Capture the cell that displays the provided text and extract its [X, Y] central coordinate. 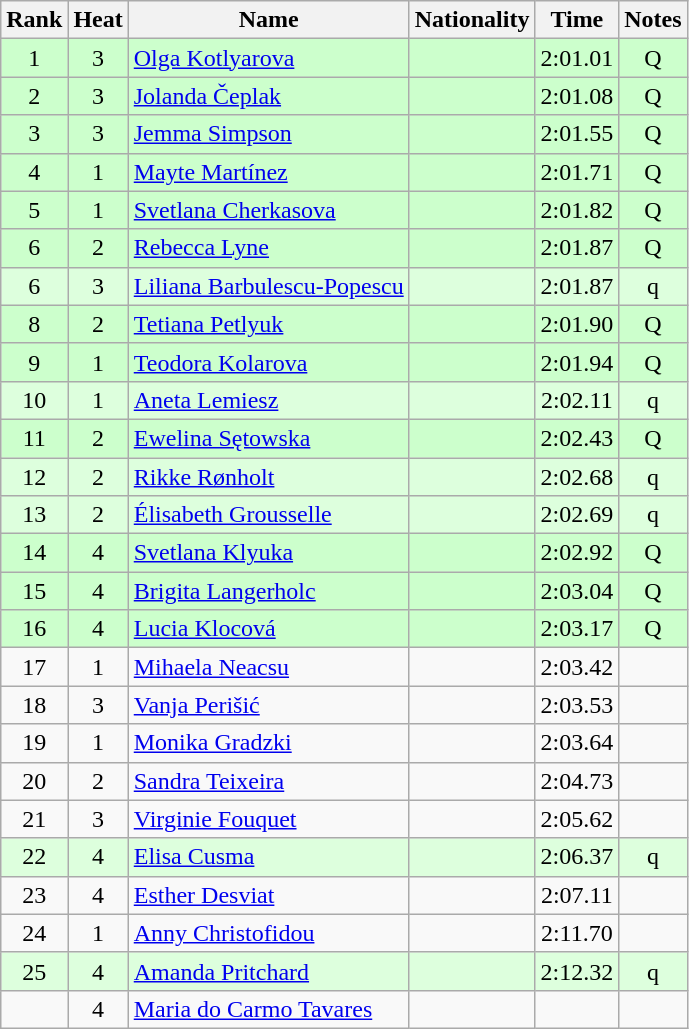
Brigita Langerholc [268, 591]
Olga Kotlyarova [268, 58]
Nationality [472, 20]
9 [34, 362]
14 [34, 553]
19 [34, 743]
2:01.55 [577, 134]
2:02.68 [577, 477]
23 [34, 895]
2:06.37 [577, 857]
2:02.11 [577, 400]
8 [34, 324]
Amanda Pritchard [268, 971]
Time [577, 20]
Tetiana Petlyuk [268, 324]
2:03.64 [577, 743]
Mayte Martínez [268, 172]
Name [268, 20]
17 [34, 667]
21 [34, 819]
Lucia Klocová [268, 629]
Anny Christofidou [268, 933]
2:01.82 [577, 210]
Elisa Cusma [268, 857]
Svetlana Klyuka [268, 553]
Liliana Barbulescu-Popescu [268, 286]
12 [34, 477]
2:01.08 [577, 96]
2:11.70 [577, 933]
Jolanda Čeplak [268, 96]
2:02.92 [577, 553]
2:03.17 [577, 629]
24 [34, 933]
25 [34, 971]
2:01.01 [577, 58]
Teodora Kolarova [268, 362]
Svetlana Cherkasova [268, 210]
Monika Gradzki [268, 743]
2:01.71 [577, 172]
Notes [653, 20]
2:07.11 [577, 895]
11 [34, 438]
Vanja Perišić [268, 705]
15 [34, 591]
Ewelina Sętowska [268, 438]
2:02.69 [577, 515]
2:01.90 [577, 324]
Jemma Simpson [268, 134]
18 [34, 705]
5 [34, 210]
2:02.43 [577, 438]
13 [34, 515]
22 [34, 857]
Sandra Teixeira [268, 781]
2:01.94 [577, 362]
2:03.53 [577, 705]
Élisabeth Grousselle [268, 515]
Heat [98, 20]
2:05.62 [577, 819]
2:04.73 [577, 781]
Rank [34, 20]
Mihaela Neacsu [268, 667]
Aneta Lemiesz [268, 400]
Rikke Rønholt [268, 477]
20 [34, 781]
Maria do Carmo Tavares [268, 1009]
Esther Desviat [268, 895]
10 [34, 400]
Virginie Fouquet [268, 819]
16 [34, 629]
2:12.32 [577, 971]
2:03.04 [577, 591]
Rebecca Lyne [268, 248]
2:03.42 [577, 667]
